Output the (x, y) coordinate of the center of the cell containing the given text.  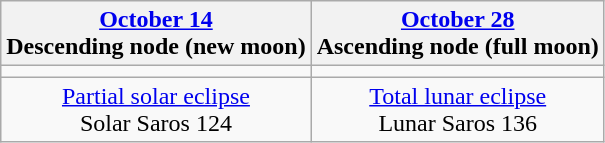
Partial solar eclipseSolar Saros 124 (156, 110)
October 28Ascending node (full moon) (458, 34)
Total lunar eclipseLunar Saros 136 (458, 110)
October 14Descending node (new moon) (156, 34)
